Output the [x, y] coordinate of the center of the cell containing the given text.  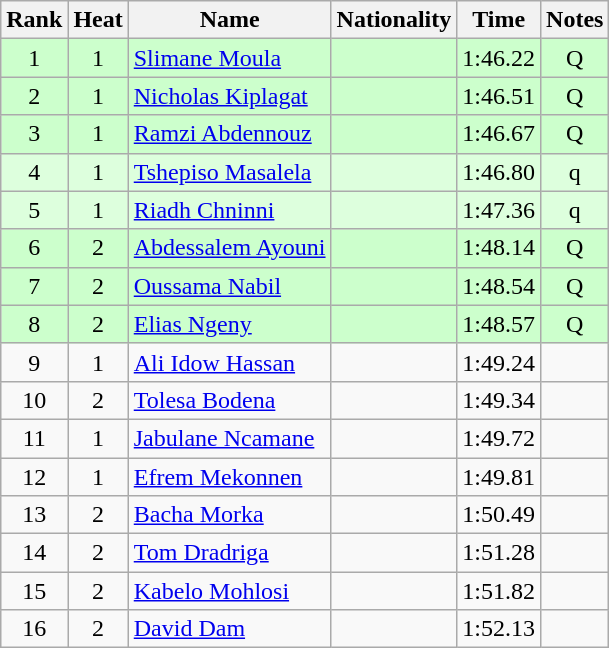
Ali Idow Hassan [230, 362]
5 [34, 210]
14 [34, 553]
1:48.14 [499, 248]
1:46.80 [499, 172]
1:51.82 [499, 591]
15 [34, 591]
9 [34, 362]
Bacha Morka [230, 515]
Kabelo Mohlosi [230, 591]
Tshepiso Masalela [230, 172]
1:51.28 [499, 553]
Jabulane Ncamane [230, 438]
Slimane Moula [230, 58]
1:47.36 [499, 210]
Ramzi Abdennouz [230, 134]
Riadh Chninni [230, 210]
Nicholas Kiplagat [230, 96]
Time [499, 20]
David Dam [230, 629]
Elias Ngeny [230, 324]
1:48.57 [499, 324]
1:49.34 [499, 400]
12 [34, 477]
Nationality [394, 20]
Tom Dradriga [230, 553]
Abdessalem Ayouni [230, 248]
7 [34, 286]
Name [230, 20]
10 [34, 400]
1:49.72 [499, 438]
6 [34, 248]
1:49.24 [499, 362]
13 [34, 515]
Tolesa Bodena [230, 400]
Heat [98, 20]
1:46.22 [499, 58]
1:46.51 [499, 96]
1:46.67 [499, 134]
3 [34, 134]
Oussama Nabil [230, 286]
4 [34, 172]
16 [34, 629]
Rank [34, 20]
Notes [575, 20]
1:52.13 [499, 629]
1:50.49 [499, 515]
11 [34, 438]
1:49.81 [499, 477]
8 [34, 324]
Efrem Mekonnen [230, 477]
1:48.54 [499, 286]
